Search for the cell housing the specified text and yield its [X, Y] center coordinate. 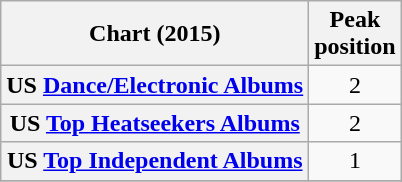
Peakposition [355, 34]
Chart (2015) [155, 34]
1 [355, 161]
US Top Independent Albums [155, 161]
US Dance/Electronic Albums [155, 85]
US Top Heatseekers Albums [155, 123]
